Return (x, y) of the center of cell containing provided text 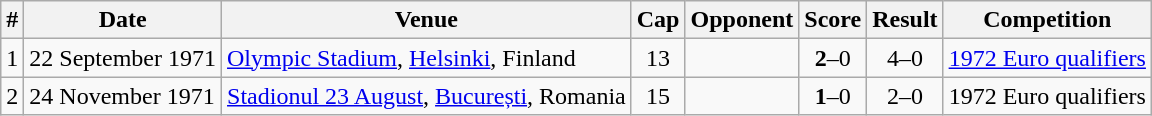
Competition (1047, 20)
1 (12, 58)
Opponent (742, 20)
4–0 (905, 58)
24 November 1971 (123, 96)
1–0 (833, 96)
Date (123, 20)
Cap (658, 20)
# (12, 20)
Olympic Stadium, Helsinki, Finland (427, 58)
13 (658, 58)
Score (833, 20)
22 September 1971 (123, 58)
Venue (427, 20)
Result (905, 20)
2 (12, 96)
15 (658, 96)
Stadionul 23 August, București, Romania (427, 96)
